Return the (x, y) coordinate for the center point of the cell that contains the specified text.  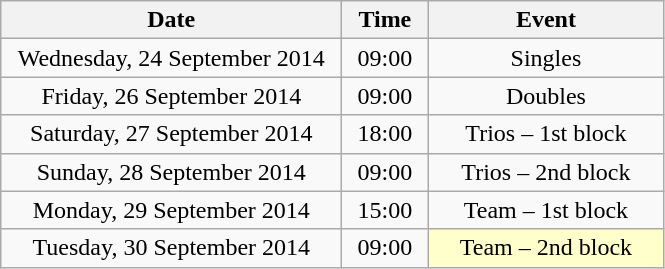
18:00 (385, 134)
Trios – 2nd block (546, 172)
15:00 (385, 210)
Doubles (546, 96)
Trios – 1st block (546, 134)
Tuesday, 30 September 2014 (172, 248)
Monday, 29 September 2014 (172, 210)
Friday, 26 September 2014 (172, 96)
Team – 1st block (546, 210)
Sunday, 28 September 2014 (172, 172)
Event (546, 20)
Date (172, 20)
Time (385, 20)
Team – 2nd block (546, 248)
Saturday, 27 September 2014 (172, 134)
Singles (546, 58)
Wednesday, 24 September 2014 (172, 58)
